From the cell containing the given text, extract its center point as [X, Y] coordinate. 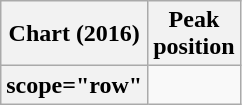
Chart (2016) [74, 34]
scope="row" [74, 85]
Peak position [194, 34]
